Return [x, y] of the center of cell containing provided text 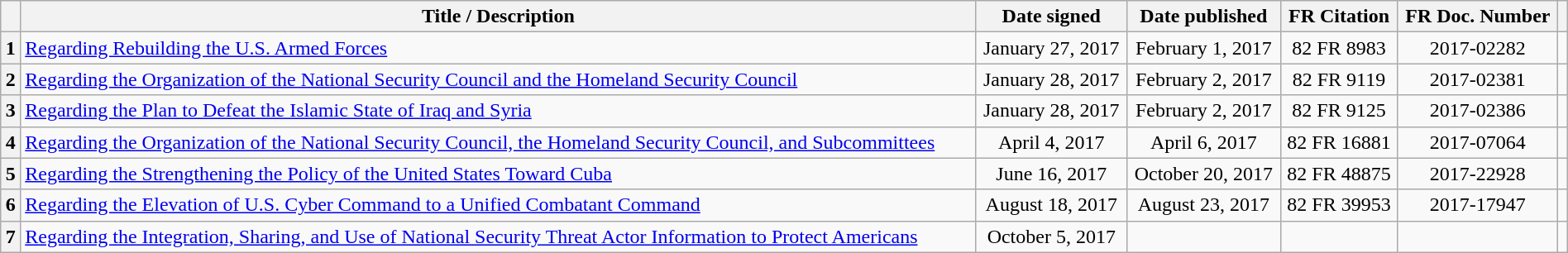
82 FR 8983 [1339, 48]
2017-02282 [1478, 48]
82 FR 9125 [1339, 111]
4 [11, 142]
2017-07064 [1478, 142]
February 1, 2017 [1204, 48]
2017-02386 [1478, 111]
August 18, 2017 [1052, 205]
2 [11, 79]
August 23, 2017 [1204, 205]
6 [11, 205]
Regarding the Elevation of U.S. Cyber Command to a Unified Combatant Command [498, 205]
FR Citation [1339, 17]
April 6, 2017 [1204, 142]
82 FR 9119 [1339, 79]
Regarding Rebuilding the U.S. Armed Forces [498, 48]
January 27, 2017 [1052, 48]
2017-02381 [1478, 79]
82 FR 48875 [1339, 174]
October 5, 2017 [1052, 236]
3 [11, 111]
Title / Description [498, 17]
Regarding the Organization of the National Security Council, the Homeland Security Council, and Subcommittees [498, 142]
FR Doc. Number [1478, 17]
Regarding the Strengthening the Policy of the United States Toward Cuba [498, 174]
Regarding the Organization of the National Security Council and the Homeland Security Council [498, 79]
2017-17947 [1478, 205]
1 [11, 48]
June 16, 2017 [1052, 174]
April 4, 2017 [1052, 142]
October 20, 2017 [1204, 174]
2017-22928 [1478, 174]
Date signed [1052, 17]
82 FR 39953 [1339, 205]
82 FR 16881 [1339, 142]
Regarding the Plan to Defeat the Islamic State of Iraq and Syria [498, 111]
Date published [1204, 17]
Regarding the Integration, Sharing, and Use of National Security Threat Actor Information to Protect Americans [498, 236]
7 [11, 236]
5 [11, 174]
